Capture the cell that displays the provided text and extract its [X, Y] central coordinate. 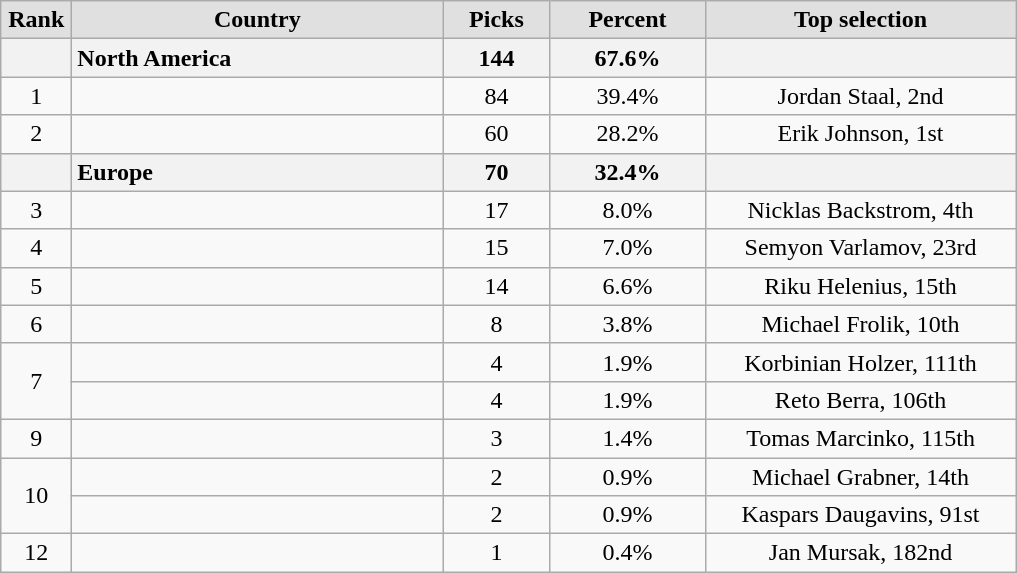
8.0% [628, 210]
Erik Johnson, 1st [860, 134]
1.4% [628, 438]
3.8% [628, 324]
10 [36, 496]
14 [496, 286]
Kaspars Daugavins, 91st [860, 515]
12 [36, 553]
7 [36, 381]
60 [496, 134]
6.6% [628, 286]
Rank [36, 20]
Michael Frolik, 10th [860, 324]
North America [258, 58]
28.2% [628, 134]
15 [496, 248]
Michael Grabner, 14th [860, 477]
Percent [628, 20]
Top selection [860, 20]
7.0% [628, 248]
Tomas Marcinko, 115th [860, 438]
9 [36, 438]
5 [36, 286]
Jan Mursak, 182nd [860, 553]
32.4% [628, 172]
84 [496, 96]
17 [496, 210]
Reto Berra, 106th [860, 400]
Country [258, 20]
Jordan Staal, 2nd [860, 96]
39.4% [628, 96]
Picks [496, 20]
67.6% [628, 58]
Riku Helenius, 15th [860, 286]
6 [36, 324]
70 [496, 172]
Semyon Varlamov, 23rd [860, 248]
144 [496, 58]
Korbinian Holzer, 111th [860, 362]
Nicklas Backstrom, 4th [860, 210]
0.4% [628, 553]
8 [496, 324]
Europe [258, 172]
